Identify which cell holds the provided text, then report its [X, Y] central coordinate. 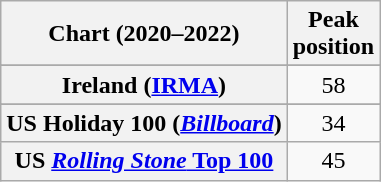
Ireland (IRMA) [144, 85]
US Rolling Stone Top 100 [144, 161]
Chart (2020–2022) [144, 34]
45 [333, 161]
US Holiday 100 (Billboard) [144, 123]
58 [333, 85]
34 [333, 123]
Peakposition [333, 34]
